Scan for the cell matching the given text and deliver its (x, y) coordinate at center. 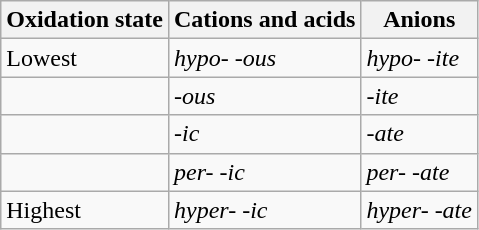
-ic (264, 134)
Lowest (85, 58)
-ous (264, 96)
Cations and acids (264, 20)
hypo- -ite (420, 58)
Highest (85, 210)
hyper- -ate (420, 210)
per- -ate (420, 172)
-ite (420, 96)
hypo- -ous (264, 58)
hyper- -ic (264, 210)
Oxidation state (85, 20)
Anions (420, 20)
-ate (420, 134)
per- -ic (264, 172)
